Identify which cell holds the provided text, then report its [x, y] central coordinate. 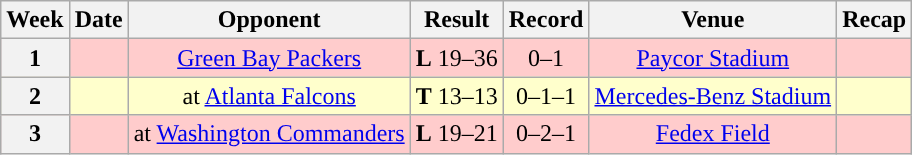
0–1 [546, 58]
0–2–1 [546, 134]
Green Bay Packers [269, 58]
Paycor Stadium [713, 58]
at Washington Commanders [269, 134]
Date [98, 20]
Result [456, 20]
Fedex Field [713, 134]
T 13–13 [456, 96]
Opponent [269, 20]
L 19–21 [456, 134]
2 [35, 96]
Venue [713, 20]
3 [35, 134]
at Atlanta Falcons [269, 96]
L 19–36 [456, 58]
Record [546, 20]
Week [35, 20]
Recap [874, 20]
Mercedes-Benz Stadium [713, 96]
0–1–1 [546, 96]
1 [35, 58]
